Pinpoint the cell where the given text exists, returning its [x, y] midpoint coordinate. 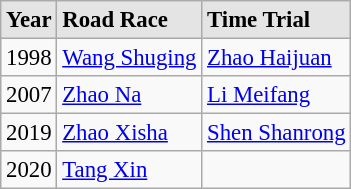
2019 [29, 133]
Li Meifang [276, 95]
Zhao Xisha [130, 133]
Zhao Na [130, 95]
1998 [29, 58]
2007 [29, 95]
Time Trial [276, 20]
Wang Shuging [130, 58]
Year [29, 20]
Tang Xin [130, 170]
Zhao Haijuan [276, 58]
Shen Shanrong [276, 133]
2020 [29, 170]
Road Race [130, 20]
